From the cell containing the given text, extract its center point as [x, y] coordinate. 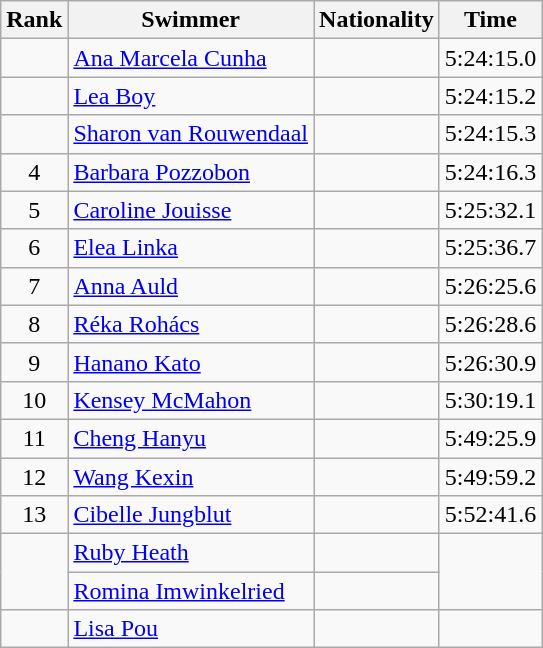
Swimmer [191, 20]
5 [34, 210]
Sharon van Rouwendaal [191, 134]
Ana Marcela Cunha [191, 58]
Cheng Hanyu [191, 438]
8 [34, 324]
5:24:15.0 [490, 58]
Nationality [377, 20]
Cibelle Jungblut [191, 515]
9 [34, 362]
5:24:15.3 [490, 134]
5:26:25.6 [490, 286]
4 [34, 172]
5:24:16.3 [490, 172]
5:30:19.1 [490, 400]
Rank [34, 20]
5:26:28.6 [490, 324]
5:49:59.2 [490, 477]
5:24:15.2 [490, 96]
Hanano Kato [191, 362]
6 [34, 248]
Lea Boy [191, 96]
Wang Kexin [191, 477]
Romina Imwinkelried [191, 591]
5:49:25.9 [490, 438]
10 [34, 400]
Kensey McMahon [191, 400]
12 [34, 477]
5:25:36.7 [490, 248]
Lisa Pou [191, 629]
5:26:30.9 [490, 362]
5:25:32.1 [490, 210]
Réka Rohács [191, 324]
7 [34, 286]
Elea Linka [191, 248]
11 [34, 438]
Caroline Jouisse [191, 210]
Time [490, 20]
Ruby Heath [191, 553]
Barbara Pozzobon [191, 172]
Anna Auld [191, 286]
5:52:41.6 [490, 515]
13 [34, 515]
